Scan for the cell matching the given text and deliver its (x, y) coordinate at center. 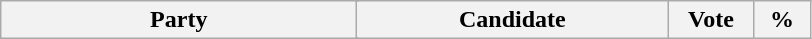
Vote (711, 20)
Candidate (512, 20)
Party (179, 20)
% (782, 20)
